Return the [X, Y] coordinate for the center point of the cell that contains the specified text.  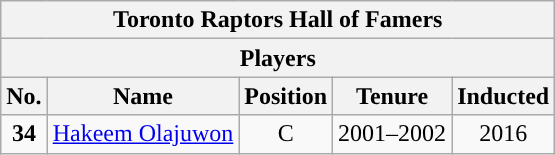
Tenure [392, 96]
Inducted [504, 96]
Position [286, 96]
Name [143, 96]
34 [24, 134]
Toronto Raptors Hall of Famers [278, 20]
2016 [504, 134]
Players [278, 58]
C [286, 134]
No. [24, 96]
Hakeem Olajuwon [143, 134]
2001–2002 [392, 134]
